For the text-containing cell, return its midpoint in [X, Y] coordinate format. 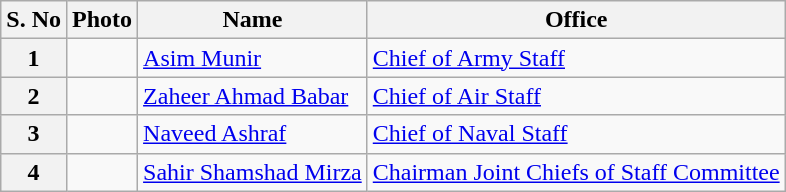
S. No [34, 20]
Office [576, 20]
Chief of Air Staff [576, 96]
Asim Munir [253, 58]
2 [34, 96]
Chief of Naval Staff [576, 134]
1 [34, 58]
Zaheer Ahmad Babar [253, 96]
3 [34, 134]
Naveed Ashraf [253, 134]
Chairman Joint Chiefs of Staff Committee [576, 172]
Name [253, 20]
4 [34, 172]
Sahir Shamshad Mirza [253, 172]
Photo [102, 20]
Chief of Army Staff [576, 58]
